Detect which cell encompasses the target text, then output its [X, Y] center coordinate. 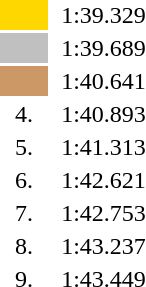
7. [24, 213]
5. [24, 147]
6. [24, 180]
8. [24, 246]
4. [24, 114]
